Scan for the cell matching the given text and deliver its (x, y) coordinate at center. 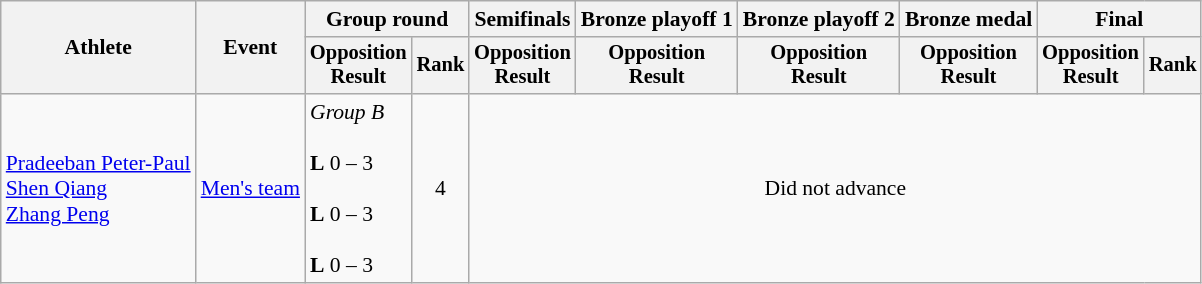
Men's team (250, 188)
Bronze playoff 1 (657, 19)
Bronze medal (968, 19)
Pradeeban Peter-PaulShen QiangZhang Peng (98, 188)
Bronze playoff 2 (819, 19)
Athlete (98, 48)
Semifinals (522, 19)
Event (250, 48)
Did not advance (835, 188)
Group round (387, 19)
Group BL 0 – 3L 0 – 3L 0 – 3 (358, 188)
4 (441, 188)
Final (1119, 19)
